Extract the (x, y) coordinate from the center of the cell holding the provided text.  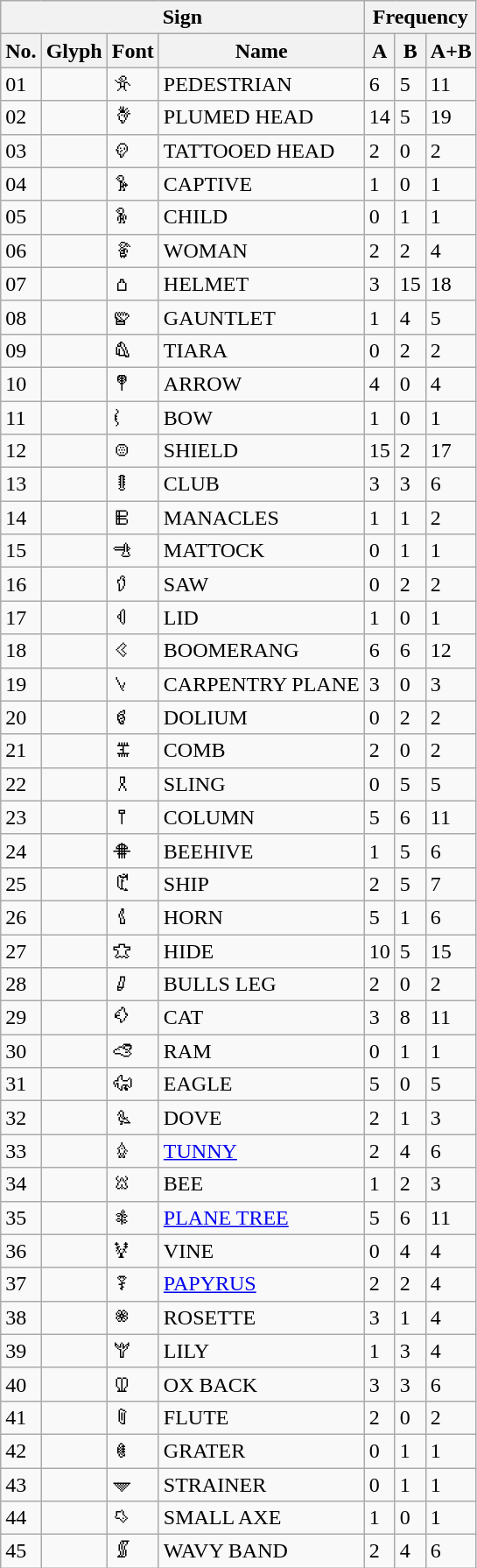
36 (21, 1251)
05 (21, 217)
B (410, 51)
𐇛 (133, 451)
A+B (451, 51)
𐇥 (133, 784)
COMB (261, 751)
𐇭 (133, 1051)
CAT (261, 1018)
28 (21, 985)
𐇺 (133, 1485)
𐇠 (133, 618)
08 (21, 317)
Sign (182, 18)
𐇸 (133, 1417)
LILY (261, 1351)
44 (21, 1518)
BEEHIVE (261, 851)
38 (21, 1317)
04 (21, 184)
𐇪 (133, 950)
RAM (261, 1051)
𐇶 (133, 1351)
26 (21, 917)
02 (21, 117)
45 (21, 1551)
𐇗 (133, 317)
𐇕 (133, 251)
𐇲 (133, 1218)
07 (21, 284)
𐇟 (133, 584)
HELMET (261, 284)
20 (21, 717)
𐇰 (133, 1151)
CLUB (261, 484)
16 (21, 584)
BOW (261, 418)
PAPYRUS (261, 1284)
HIDE (261, 950)
𐇐 (133, 84)
Glyph (74, 51)
31 (21, 1084)
STRAINER (261, 1485)
A (380, 51)
𐇼 (133, 1551)
𐇔 (133, 217)
BEE (261, 1184)
WAVY BAND (261, 1551)
SMALL AXE (261, 1518)
PLUMED HEAD (261, 117)
𐇫 (133, 985)
09 (21, 350)
TIARA (261, 350)
𐇑 (133, 117)
EAGLE (261, 1084)
32 (21, 1118)
𐇘 (133, 350)
𐇩 (133, 917)
𐇬 (133, 1018)
06 (21, 251)
𐇒 (133, 151)
23 (21, 817)
𐇷 (133, 1384)
𐇮 (133, 1084)
VINE (261, 1251)
29 (21, 1018)
13 (21, 484)
03 (21, 151)
𐇦 (133, 817)
40 (21, 1384)
43 (21, 1485)
FLUTE (261, 1417)
DOLIUM (261, 717)
39 (21, 1351)
GAUNTLET (261, 317)
8 (410, 1018)
TUNNY (261, 1151)
𐇧 (133, 851)
SHIELD (261, 451)
Font (133, 51)
BULLS LEG (261, 985)
24 (21, 851)
MATTOCK (261, 551)
CHILD (261, 217)
DOVE (261, 1118)
ARROW (261, 384)
LID (261, 618)
𐇚 (133, 418)
25 (21, 884)
𐇞 (133, 551)
SHIP (261, 884)
𐇹 (133, 1451)
41 (21, 1417)
𐇻 (133, 1518)
𐇵 (133, 1317)
𐇝 (133, 518)
TATTOOED HEAD (261, 151)
Name (261, 51)
No. (21, 51)
𐇡 (133, 651)
Frequency (420, 18)
SLING (261, 784)
PEDESTRIAN (261, 84)
35 (21, 1218)
33 (21, 1151)
7 (451, 884)
HORN (261, 917)
PLANE TREE (261, 1218)
37 (21, 1284)
𐇴 (133, 1284)
BOOMERANG (261, 651)
30 (21, 1051)
OX BACK (261, 1384)
ROSETTE (261, 1317)
𐇖 (133, 284)
CAPTIVE (261, 184)
𐇤 (133, 751)
𐇢 (133, 684)
27 (21, 950)
CARPENTRY PLANE (261, 684)
𐇯 (133, 1118)
34 (21, 1184)
𐇣 (133, 717)
MANACLES (261, 518)
42 (21, 1451)
𐇓 (133, 184)
21 (21, 751)
𐇳 (133, 1251)
GRATER (261, 1451)
𐇜 (133, 484)
01 (21, 84)
SAW (261, 584)
𐇱 (133, 1184)
𐇨 (133, 884)
22 (21, 784)
𐇙 (133, 384)
COLUMN (261, 817)
WOMAN (261, 251)
